Return the [x, y] coordinate for the center point of the cell that contains the specified text.  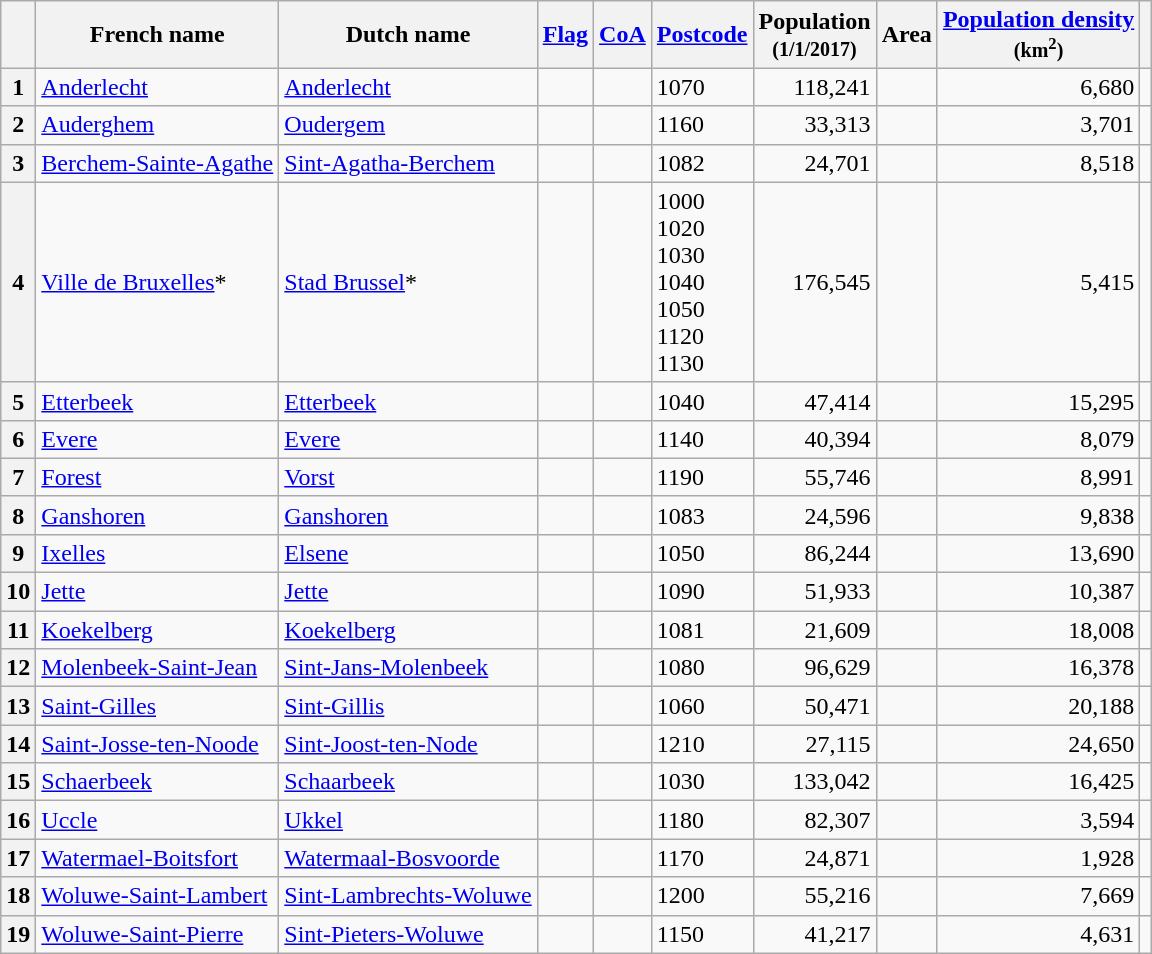
8,518 [1038, 163]
Population(1/1/2017) [814, 34]
13 [18, 706]
Watermaal-Bosvoorde [408, 858]
9 [18, 553]
1210 [702, 744]
16 [18, 820]
Population density(km2) [1038, 34]
1081 [702, 630]
13,690 [1038, 553]
176,545 [814, 282]
20,188 [1038, 706]
1082 [702, 163]
Saint-Gilles [158, 706]
96,629 [814, 668]
9,838 [1038, 515]
Forest [158, 477]
French name [158, 34]
7,669 [1038, 896]
4 [18, 282]
118,241 [814, 87]
Area [906, 34]
1030 [702, 782]
1140 [702, 439]
18 [18, 896]
1083 [702, 515]
1040 [702, 401]
1050 [702, 553]
50,471 [814, 706]
Sint-Agatha-Berchem [408, 163]
2 [18, 125]
3,701 [1038, 125]
1,928 [1038, 858]
Uccle [158, 820]
8 [18, 515]
1190 [702, 477]
Sint-Jans-Molenbeek [408, 668]
Postcode [702, 34]
Watermael-Boitsfort [158, 858]
1180 [702, 820]
55,746 [814, 477]
1170 [702, 858]
17 [18, 858]
16,425 [1038, 782]
24,701 [814, 163]
19 [18, 934]
1150 [702, 934]
8,079 [1038, 439]
5 [18, 401]
Molenbeek-Saint-Jean [158, 668]
41,217 [814, 934]
12 [18, 668]
1080 [702, 668]
Elsene [408, 553]
Schaarbeek [408, 782]
4,631 [1038, 934]
15 [18, 782]
Dutch name [408, 34]
7 [18, 477]
10 [18, 592]
Ukkel [408, 820]
Stad Brussel* [408, 282]
21,609 [814, 630]
1070 [702, 87]
CoA [623, 34]
Woluwe-Saint-Lambert [158, 896]
24,596 [814, 515]
3 [18, 163]
24,650 [1038, 744]
Vorst [408, 477]
Schaerbeek [158, 782]
11 [18, 630]
1 [18, 87]
3,594 [1038, 820]
Woluwe-Saint-Pierre [158, 934]
Flag [565, 34]
15,295 [1038, 401]
10,387 [1038, 592]
1090 [702, 592]
Oudergem [408, 125]
Sint-Gillis [408, 706]
8,991 [1038, 477]
Berchem-Sainte-Agathe [158, 163]
1060 [702, 706]
55,216 [814, 896]
Ville de Bruxelles* [158, 282]
1000102010301040105011201130 [702, 282]
16,378 [1038, 668]
Auderghem [158, 125]
133,042 [814, 782]
24,871 [814, 858]
33,313 [814, 125]
6 [18, 439]
40,394 [814, 439]
27,115 [814, 744]
82,307 [814, 820]
Ixelles [158, 553]
18,008 [1038, 630]
Sint-Joost-ten-Node [408, 744]
1160 [702, 125]
Saint-Josse-ten-Noode [158, 744]
6,680 [1038, 87]
Sint-Pieters-Woluwe [408, 934]
5,415 [1038, 282]
86,244 [814, 553]
14 [18, 744]
1200 [702, 896]
Sint-Lambrechts-Woluwe [408, 896]
47,414 [814, 401]
51,933 [814, 592]
